Extract the [x, y] coordinate from the center of the cell holding the provided text.  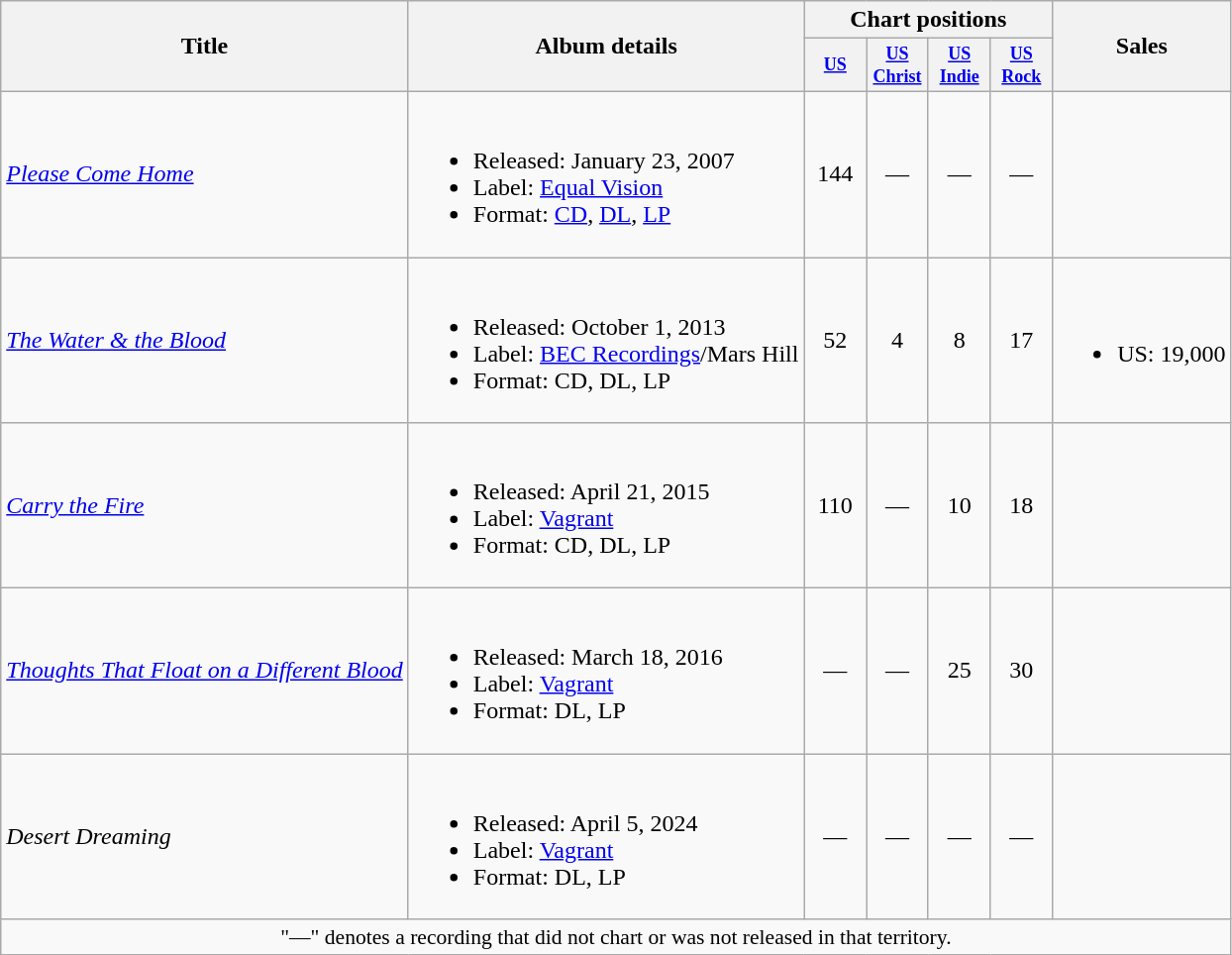
Thoughts That Float on a Different Blood [205, 672]
Sales [1142, 47]
30 [1022, 672]
Carry the Fire [205, 505]
"—" denotes a recording that did not chart or was not released in that territory. [616, 937]
110 [836, 505]
US Rock [1022, 65]
17 [1022, 341]
US: 19,000 [1142, 341]
8 [959, 341]
Released: April 21, 2015Label: VagrantFormat: CD, DL, LP [606, 505]
US Christ [897, 65]
Please Come Home [205, 174]
Released: October 1, 2013Label: BEC Recordings/Mars HillFormat: CD, DL, LP [606, 341]
25 [959, 672]
10 [959, 505]
Released: April 5, 2024Label: VagrantFormat: DL, LP [606, 836]
Chart positions [929, 20]
18 [1022, 505]
144 [836, 174]
Album details [606, 47]
Desert Dreaming [205, 836]
Released: March 18, 2016Label: VagrantFormat: DL, LP [606, 672]
52 [836, 341]
The Water & the Blood [205, 341]
US Indie [959, 65]
4 [897, 341]
US [836, 65]
Released: January 23, 2007Label: Equal VisionFormat: CD, DL, LP [606, 174]
Title [205, 47]
